Return [x, y] of the center of cell containing provided text 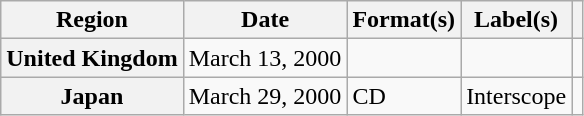
United Kingdom [92, 58]
March 13, 2000 [265, 58]
Format(s) [404, 20]
Interscope [516, 96]
Japan [92, 96]
March 29, 2000 [265, 96]
Date [265, 20]
Region [92, 20]
Label(s) [516, 20]
CD [404, 96]
